Extract the [x, y] coordinate from the center of the cell holding the provided text.  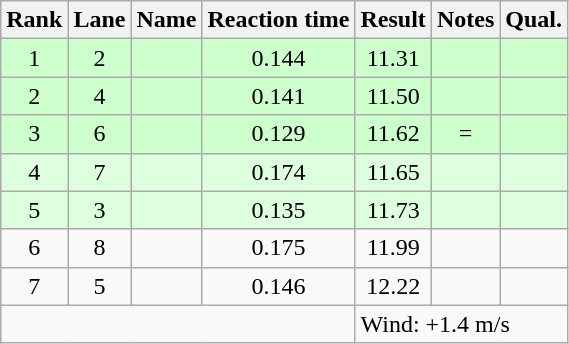
11.31 [393, 58]
Result [393, 20]
Notes [465, 20]
Name [166, 20]
11.62 [393, 134]
11.99 [393, 248]
0.144 [278, 58]
Rank [34, 20]
1 [34, 58]
8 [100, 248]
0.129 [278, 134]
= [465, 134]
0.141 [278, 96]
Qual. [534, 20]
11.65 [393, 172]
0.135 [278, 210]
11.50 [393, 96]
Wind: +1.4 m/s [462, 324]
0.175 [278, 248]
0.146 [278, 286]
Reaction time [278, 20]
12.22 [393, 286]
Lane [100, 20]
11.73 [393, 210]
0.174 [278, 172]
